Find where the given text appears and provide that cell's center as [X, Y] coordinate. 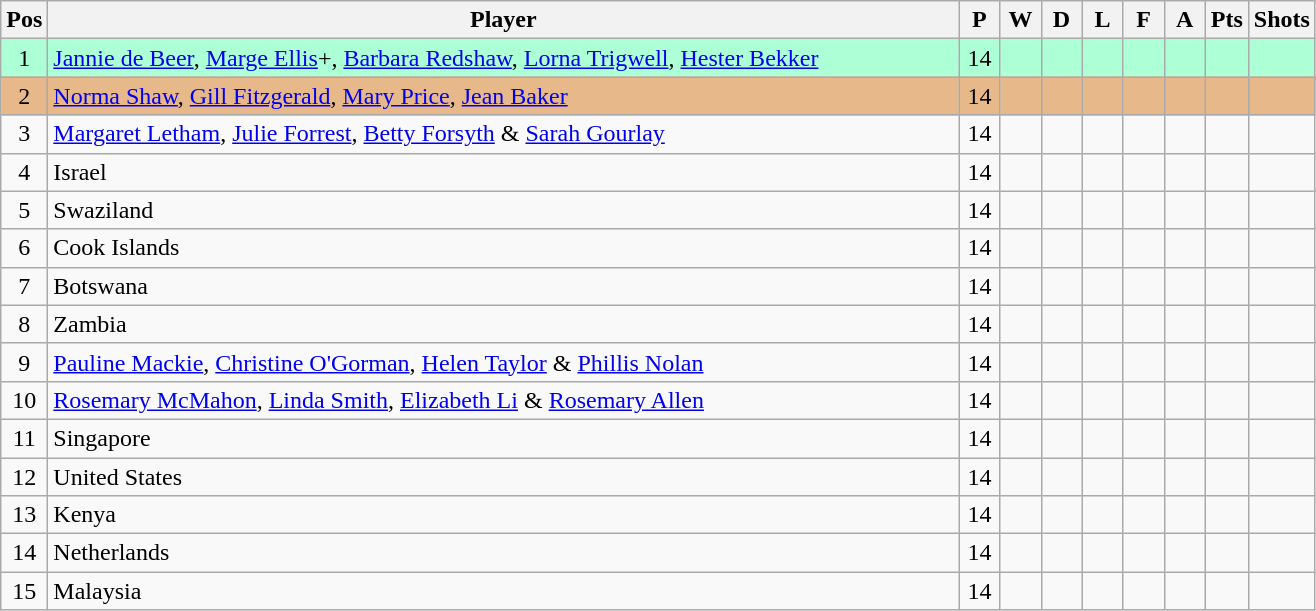
Singapore [504, 438]
Rosemary McMahon, Linda Smith, Elizabeth Li & Rosemary Allen [504, 400]
2 [24, 96]
Shots [1282, 20]
Margaret Letham, Julie Forrest, Betty Forsyth & Sarah Gourlay [504, 134]
15 [24, 591]
Malaysia [504, 591]
F [1144, 20]
7 [24, 286]
Jannie de Beer, Marge Ellis+, Barbara Redshaw, Lorna Trigwell, Hester Bekker [504, 58]
4 [24, 172]
United States [504, 477]
6 [24, 248]
8 [24, 324]
1 [24, 58]
13 [24, 515]
Israel [504, 172]
10 [24, 400]
Pos [24, 20]
P [980, 20]
Norma Shaw, Gill Fitzgerald, Mary Price, Jean Baker [504, 96]
Pauline Mackie, Christine O'Gorman, Helen Taylor & Phillis Nolan [504, 362]
Botswana [504, 286]
Cook Islands [504, 248]
9 [24, 362]
Player [504, 20]
W [1020, 20]
A [1184, 20]
12 [24, 477]
5 [24, 210]
Pts [1226, 20]
3 [24, 134]
D [1062, 20]
Zambia [504, 324]
11 [24, 438]
Kenya [504, 515]
Netherlands [504, 553]
Swaziland [504, 210]
L [1102, 20]
